Scan for the cell matching the given text and deliver its [x, y] coordinate at center. 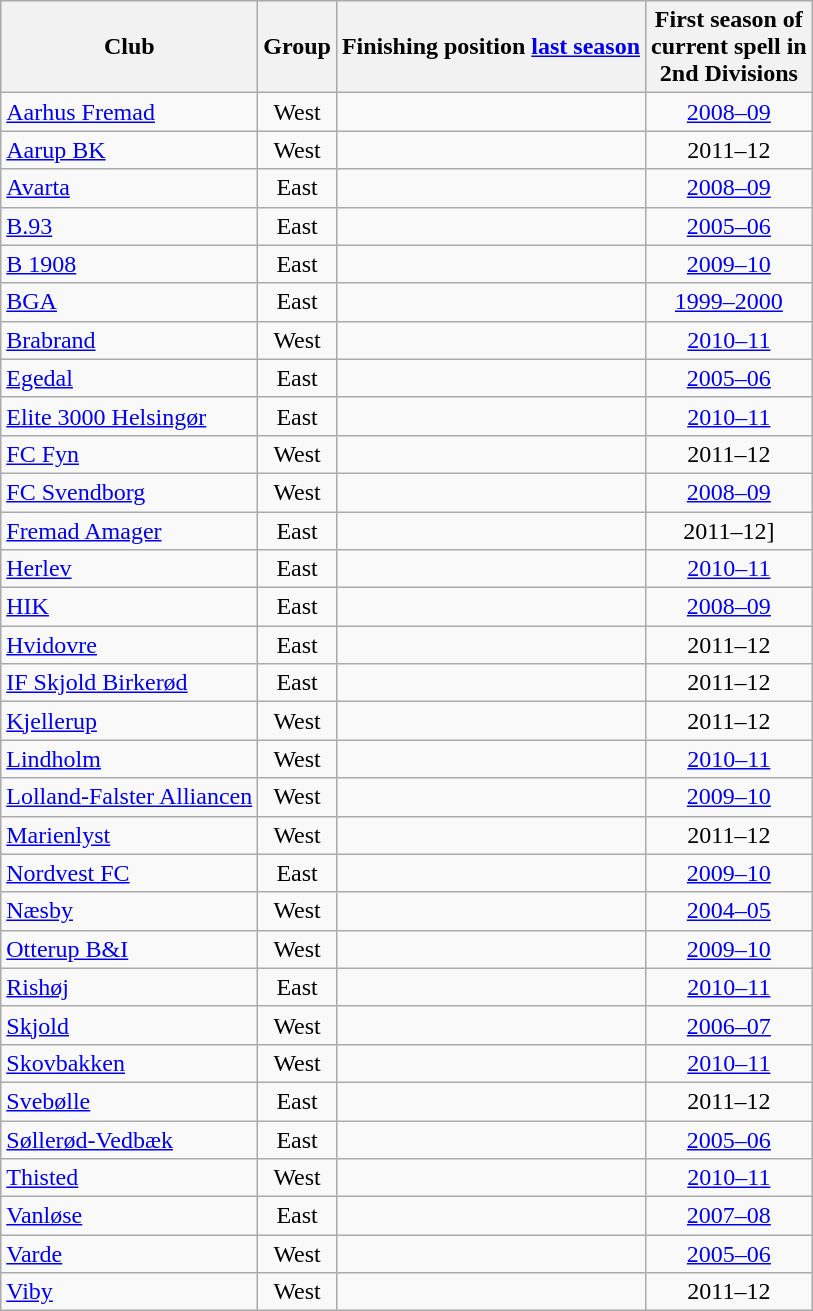
Finishing position last season [490, 47]
Skjold [130, 1025]
FC Fyn [130, 454]
Lindholm [130, 759]
Otterup B&I [130, 949]
Egedal [130, 378]
Aarhus Fremad [130, 112]
First season ofcurrent spell in2nd Divisions [730, 47]
B.93 [130, 226]
Hvidovre [130, 645]
2006–07 [730, 1025]
Thisted [130, 1178]
Varde [130, 1254]
Avarta [130, 188]
BGA [130, 302]
Lolland-Falster Alliancen [130, 797]
Club [130, 47]
Marienlyst [130, 835]
2007–08 [730, 1216]
Aarup BK [130, 150]
B 1908 [130, 264]
IF Skjold Birkerød [130, 683]
2011–12] [730, 531]
HIK [130, 607]
Fremad Amager [130, 531]
Viby [130, 1292]
Nordvest FC [130, 873]
Næsby [130, 911]
Rishøj [130, 987]
Skovbakken [130, 1063]
Søllerød-Vedbæk [130, 1139]
2004–05 [730, 911]
Elite 3000 Helsingør [130, 416]
Brabrand [130, 340]
Svebølle [130, 1101]
Group [298, 47]
Herlev [130, 569]
FC Svendborg [130, 492]
Kjellerup [130, 721]
Vanløse [130, 1216]
1999–2000 [730, 302]
